Extract the (X, Y) coordinate from the center of the cell holding the provided text.  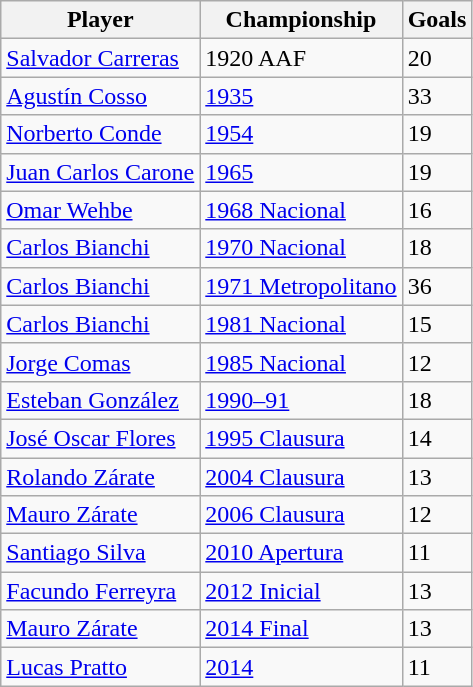
16 (437, 210)
Agustín Cosso (100, 96)
1981 Nacional (301, 324)
14 (437, 438)
Santiago Silva (100, 553)
Omar Wehbe (100, 210)
1935 (301, 96)
Esteban González (100, 400)
Lucas Pratto (100, 667)
1970 Nacional (301, 248)
Juan Carlos Carone (100, 172)
Norberto Conde (100, 134)
Facundo Ferreyra (100, 591)
1971 Metropolitano (301, 286)
Championship (301, 20)
Salvador Carreras (100, 58)
Rolando Zárate (100, 477)
José Oscar Flores (100, 438)
33 (437, 96)
36 (437, 286)
1995 Clausura (301, 438)
2014 (301, 667)
1968 Nacional (301, 210)
Goals (437, 20)
Player (100, 20)
Jorge Comas (100, 362)
1954 (301, 134)
1965 (301, 172)
15 (437, 324)
2010 Apertura (301, 553)
1990–91 (301, 400)
20 (437, 58)
2004 Clausura (301, 477)
1920 AAF (301, 58)
2014 Final (301, 629)
2012 Inicial (301, 591)
2006 Clausura (301, 515)
1985 Nacional (301, 362)
